Identify which cell holds the provided text, then report its [X, Y] central coordinate. 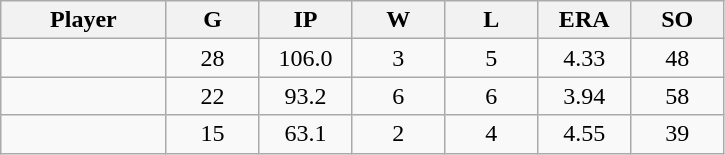
SO [678, 20]
15 [212, 134]
28 [212, 58]
4.33 [584, 58]
58 [678, 96]
106.0 [306, 58]
63.1 [306, 134]
IP [306, 20]
L [492, 20]
2 [398, 134]
W [398, 20]
3.94 [584, 96]
G [212, 20]
4.55 [584, 134]
5 [492, 58]
Player [84, 20]
ERA [584, 20]
48 [678, 58]
4 [492, 134]
22 [212, 96]
39 [678, 134]
3 [398, 58]
93.2 [306, 96]
